Return the [X, Y] coordinate for the center point of the cell that contains the specified text.  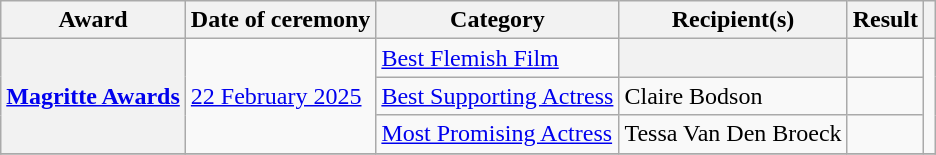
Magritte Awards [94, 96]
Award [94, 20]
Tessa Van Den Broeck [733, 134]
Best Flemish Film [498, 58]
Result [885, 20]
Date of ceremony [280, 20]
22 February 2025 [280, 96]
Best Supporting Actress [498, 96]
Most Promising Actress [498, 134]
Claire Bodson [733, 96]
Recipient(s) [733, 20]
Category [498, 20]
